Capture the cell that displays the provided text and extract its (x, y) central coordinate. 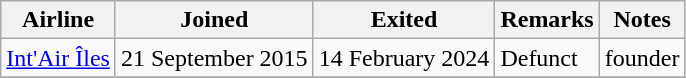
Notes (642, 20)
Joined (214, 20)
14 February 2024 (404, 58)
founder (642, 58)
Defunct (547, 58)
21 September 2015 (214, 58)
Exited (404, 20)
Int'Air Îles (58, 58)
Remarks (547, 20)
Airline (58, 20)
